For the text-containing cell, return its midpoint in (x, y) coordinate format. 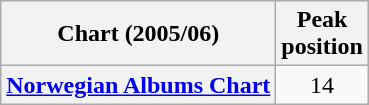
Peakposition (322, 34)
Chart (2005/06) (138, 34)
Norwegian Albums Chart (138, 85)
14 (322, 85)
